Extract the [X, Y] coordinate from the center of the cell holding the provided text.  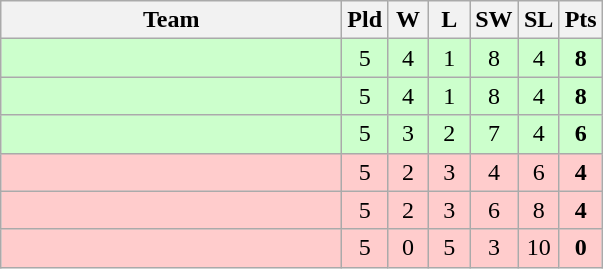
Team [172, 20]
Pld [365, 20]
Pts [580, 20]
7 [494, 134]
SW [494, 20]
W [408, 20]
SL [538, 20]
10 [538, 248]
L [450, 20]
